Extract the (x, y) coordinate from the center of the cell holding the provided text.  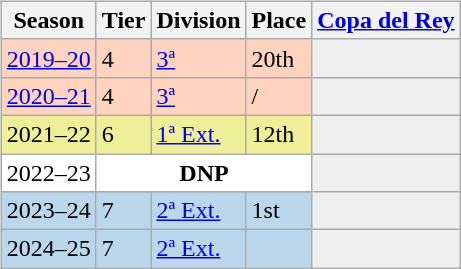
Place (279, 20)
2022–23 (48, 173)
6 (124, 134)
Division (198, 20)
/ (279, 96)
DNP (204, 173)
2020–21 (48, 96)
1ª Ext. (198, 134)
20th (279, 58)
2021–22 (48, 134)
12th (279, 134)
Season (48, 20)
2019–20 (48, 58)
Copa del Rey (386, 20)
2024–25 (48, 249)
Tier (124, 20)
1st (279, 211)
2023–24 (48, 211)
